For the text-containing cell, return its midpoint in [x, y] coordinate format. 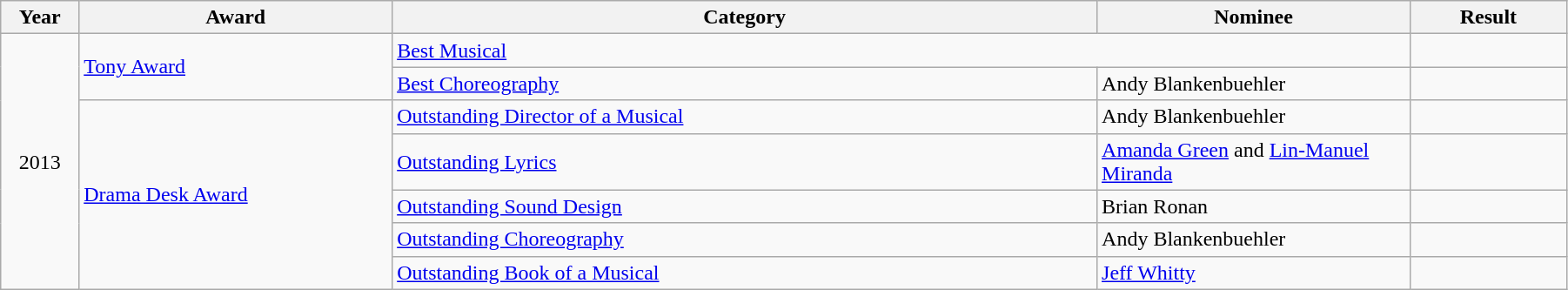
Category [745, 17]
Result [1488, 17]
Outstanding Director of a Musical [745, 117]
Amanda Green and Lin-Manuel Miranda [1254, 162]
Award [236, 17]
Best Choreography [745, 84]
Nominee [1254, 17]
Best Musical [901, 51]
Outstanding Choreography [745, 239]
Tony Award [236, 67]
Outstanding Book of a Musical [745, 273]
Brian Ronan [1254, 206]
2013 [40, 162]
Outstanding Lyrics [745, 162]
Drama Desk Award [236, 195]
Outstanding Sound Design [745, 206]
Jeff Whitty [1254, 273]
Year [40, 17]
